From the cell containing the given text, extract its center point as (X, Y) coordinate. 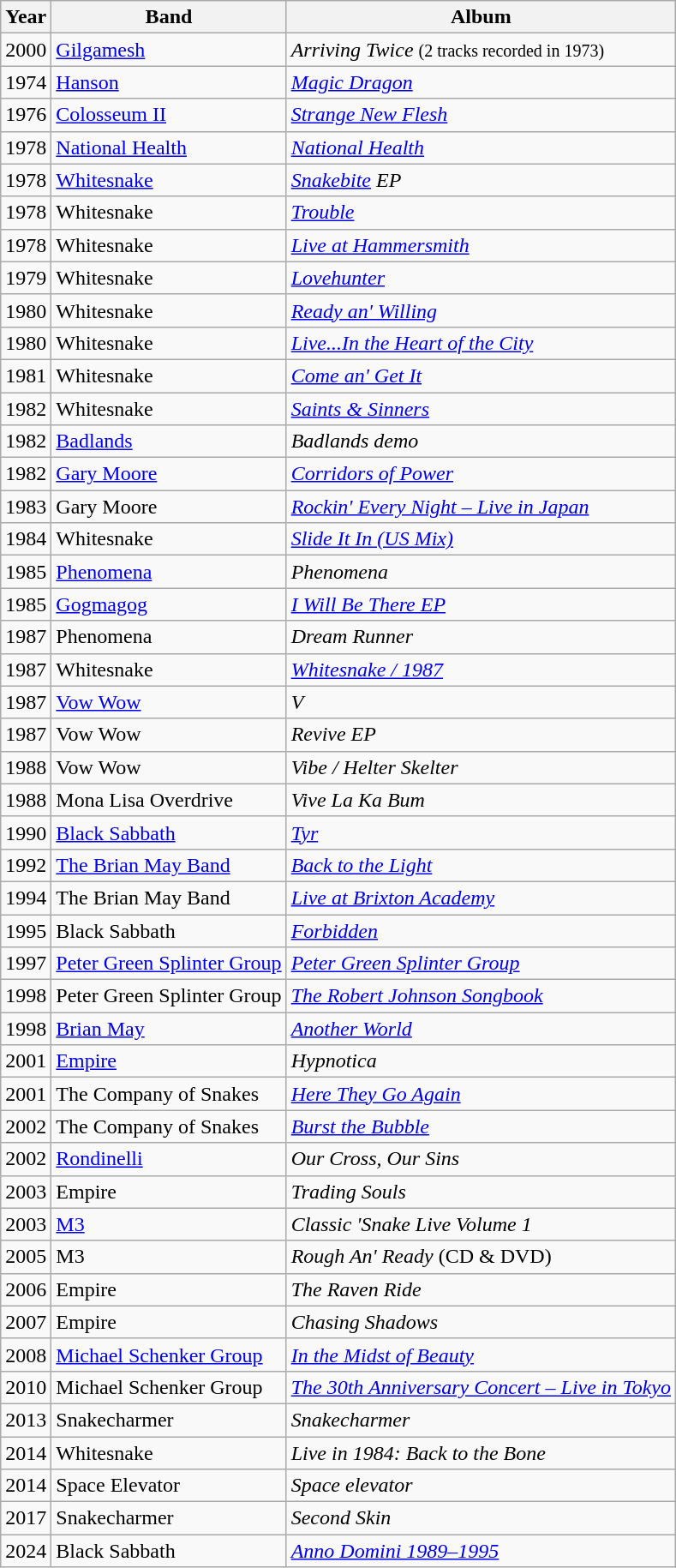
The 30th Anniversary Concert – Live in Tokyo (481, 1387)
Dream Runner (481, 637)
2005 (26, 1257)
Ready an' Willing (481, 310)
Lovehunter (481, 278)
Strange New Flesh (481, 115)
Trading Souls (481, 1192)
2007 (26, 1322)
Slide It In (US Mix) (481, 539)
Rough An' Ready (CD & DVD) (481, 1257)
I Will Be There EP (481, 604)
The Robert Johnson Songbook (481, 996)
Album (481, 17)
Space Elevator (169, 1486)
Hanson (169, 82)
Mona Lisa Overdrive (169, 800)
V (481, 702)
Gilgamesh (169, 50)
Rondinelli (169, 1159)
1990 (26, 832)
1976 (26, 115)
Trouble (481, 213)
Come an' Get It (481, 375)
1997 (26, 964)
Band (169, 17)
Live...In the Heart of the City (481, 343)
Burst the Bubble (481, 1126)
Whitesnake / 1987 (481, 670)
Hypnotica (481, 1061)
1992 (26, 865)
Here They Go Again (481, 1094)
1984 (26, 539)
Back to the Light (481, 865)
2000 (26, 50)
Colosseum II (169, 115)
Live in 1984: Back to the Bone (481, 1453)
2008 (26, 1355)
Live at Brixton Academy (481, 898)
1994 (26, 898)
Badlands (169, 442)
Gogmagog (169, 604)
The Raven Ride (481, 1289)
Second Skin (481, 1518)
1974 (26, 82)
Arriving Twice (2 tracks recorded in 1973) (481, 50)
Vive La Ka Bum (481, 800)
2013 (26, 1420)
1979 (26, 278)
Magic Dragon (481, 82)
Tyr (481, 832)
2024 (26, 1551)
Rockin' Every Night – Live in Japan (481, 507)
Vibe / Helter Skelter (481, 767)
Revive EP (481, 735)
Chasing Shadows (481, 1322)
1995 (26, 930)
Forbidden (481, 930)
Live at Hammersmith (481, 245)
Brian May (169, 1029)
1981 (26, 375)
Anno Domini 1989–1995 (481, 1551)
Space elevator (481, 1486)
Badlands demo (481, 442)
Our Cross, Our Sins (481, 1159)
Saints & Sinners (481, 409)
In the Midst of Beauty (481, 1355)
2010 (26, 1387)
Classic 'Snake Live Volume 1 (481, 1224)
Another World (481, 1029)
1983 (26, 507)
Snakebite EP (481, 180)
Year (26, 17)
2017 (26, 1518)
Corridors of Power (481, 474)
2006 (26, 1289)
